Return [x, y] of the center of cell containing provided text 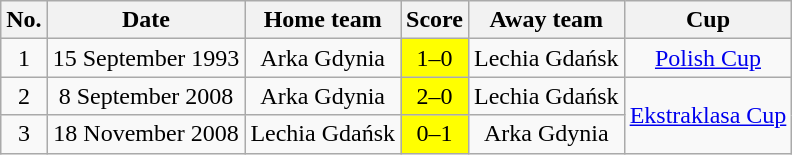
Ekstraklasa Cup [708, 115]
1 [24, 58]
No. [24, 20]
1–0 [435, 58]
2–0 [435, 96]
Polish Cup [708, 58]
Away team [546, 20]
Cup [708, 20]
0–1 [435, 134]
Score [435, 20]
2 [24, 96]
Home team [323, 20]
18 November 2008 [146, 134]
3 [24, 134]
15 September 1993 [146, 58]
8 September 2008 [146, 96]
Date [146, 20]
